Locate the cell with the specified text and output its (X, Y) center coordinate. 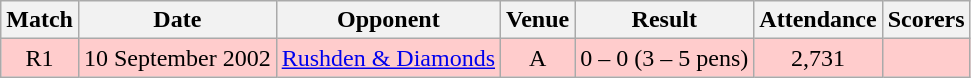
Venue (538, 20)
0 – 0 (3 – 5 pens) (664, 58)
Rushden & Diamonds (388, 58)
Scorers (926, 20)
A (538, 58)
10 September 2002 (177, 58)
Date (177, 20)
Attendance (818, 20)
2,731 (818, 58)
Result (664, 20)
Opponent (388, 20)
R1 (40, 58)
Match (40, 20)
